Find where the given text appears and provide that cell's center as [x, y] coordinate. 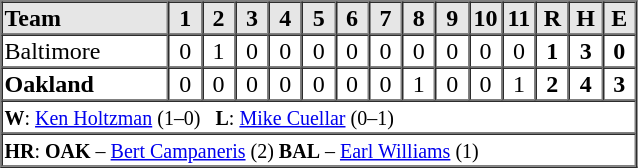
6 [352, 18]
9 [452, 18]
R [552, 18]
E [619, 18]
7 [386, 18]
5 [318, 18]
W: Ken Holtzman (1–0) L: Mike Cuellar (0–1) [319, 116]
Team [86, 18]
8 [418, 18]
10 [486, 18]
11 [518, 18]
H [586, 18]
Oakland [86, 84]
HR: OAK – Bert Campaneris (2) BAL – Earl Williams (1) [319, 150]
Baltimore [86, 50]
